Locate the cell with the specified text and output its [X, Y] center coordinate. 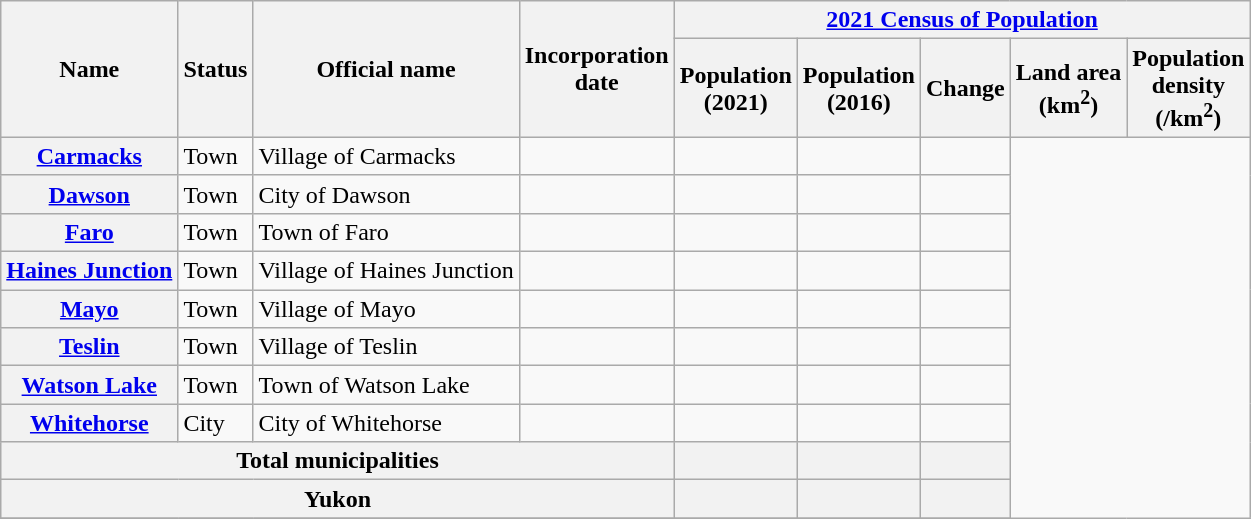
2021 Census of Population [962, 20]
Total municipalities [338, 461]
Village of Teslin [386, 347]
Land area(km2) [1068, 88]
Population(2016) [858, 88]
City of Whitehorse [386, 423]
City of Dawson [386, 194]
Official name [386, 70]
Village of Mayo [386, 309]
Change [965, 88]
Dawson [90, 194]
Carmacks [90, 156]
Teslin [90, 347]
Whitehorse [90, 423]
City [216, 423]
Faro [90, 232]
Populationdensity(/km2) [1188, 88]
Village of Carmacks [386, 156]
Name [90, 70]
Mayo [90, 309]
Watson Lake [90, 385]
Town of Watson Lake [386, 385]
Population(2021) [736, 88]
Yukon [338, 499]
Incorporationdate [596, 70]
Village of Haines Junction [386, 271]
Haines Junction [90, 271]
Town of Faro [386, 232]
Status [216, 70]
